Return the (x, y) coordinate for the center point of the cell that contains the specified text.  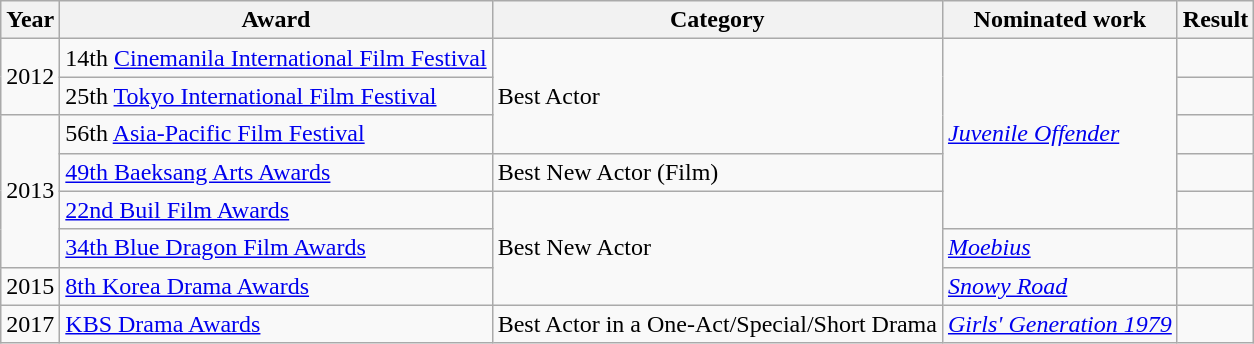
2015 (30, 286)
Snowy Road (1060, 286)
Girls' Generation 1979 (1060, 324)
KBS Drama Awards (276, 324)
56th Asia-Pacific Film Festival (276, 134)
Year (30, 20)
Best New Actor (Film) (717, 172)
Juvenile Offender (1060, 134)
Result (1215, 20)
2012 (30, 77)
2013 (30, 191)
49th Baeksang Arts Awards (276, 172)
Best Actor in a One-Act/Special/Short Drama (717, 324)
34th Blue Dragon Film Awards (276, 248)
Category (717, 20)
Nominated work (1060, 20)
22nd Buil Film Awards (276, 210)
8th Korea Drama Awards (276, 286)
Award (276, 20)
25th Tokyo International Film Festival (276, 96)
2017 (30, 324)
Moebius (1060, 248)
Best New Actor (717, 248)
Best Actor (717, 96)
14th Cinemanila International Film Festival (276, 58)
